Capture the cell that displays the provided text and extract its [x, y] central coordinate. 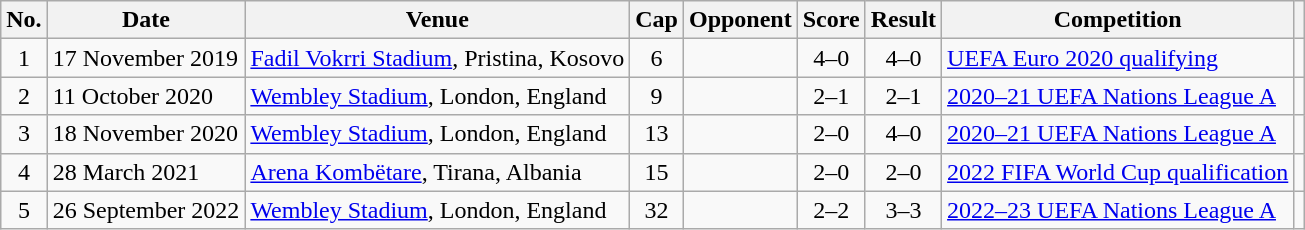
6 [657, 58]
18 November 2020 [146, 134]
13 [657, 134]
Result [903, 20]
11 October 2020 [146, 96]
Competition [1118, 20]
32 [657, 210]
Date [146, 20]
15 [657, 172]
1 [24, 58]
Fadil Vokrri Stadium, Pristina, Kosovo [438, 58]
26 September 2022 [146, 210]
28 March 2021 [146, 172]
UEFA Euro 2020 qualifying [1118, 58]
Score [831, 20]
2022 FIFA World Cup qualification [1118, 172]
3 [24, 134]
No. [24, 20]
Opponent [740, 20]
2022–23 UEFA Nations League A [1118, 210]
Cap [657, 20]
4 [24, 172]
9 [657, 96]
17 November 2019 [146, 58]
3–3 [903, 210]
Venue [438, 20]
2 [24, 96]
5 [24, 210]
Arena Kombëtare, Tirana, Albania [438, 172]
2–2 [831, 210]
